From the cell containing the given text, extract its center point as (X, Y) coordinate. 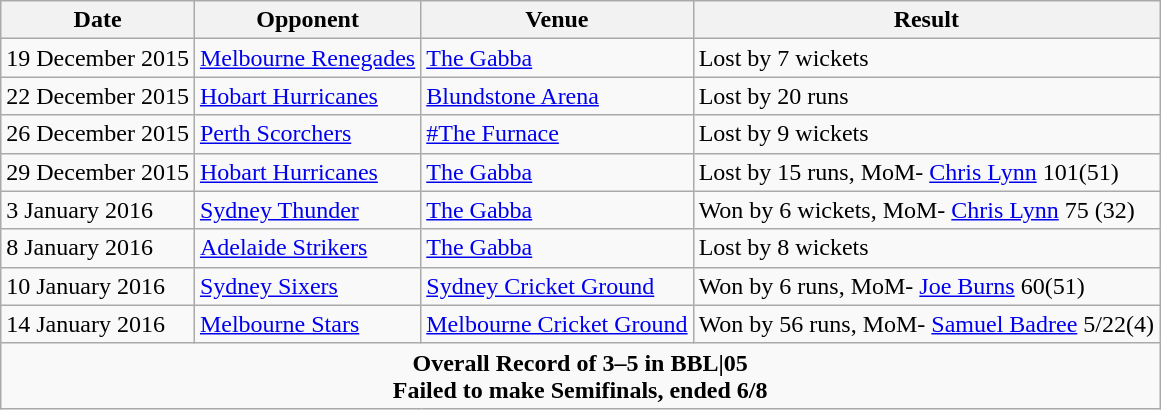
Sydney Thunder (307, 210)
Lost by 15 runs, MoM- Chris Lynn 101(51) (926, 172)
29 December 2015 (98, 172)
Lost by 8 wickets (926, 248)
Won by 6 runs, MoM- Joe Burns 60(51) (926, 286)
Lost by 7 wickets (926, 58)
Lost by 20 runs (926, 96)
Lost by 9 wickets (926, 134)
8 January 2016 (98, 248)
Opponent (307, 20)
26 December 2015 (98, 134)
Blundstone Arena (557, 96)
Won by 6 wickets, MoM- Chris Lynn 75 (32) (926, 210)
19 December 2015 (98, 58)
Overall Record of 3–5 in BBL|05Failed to make Semifinals, ended 6/8 (580, 376)
Perth Scorchers (307, 134)
Melbourne Cricket Ground (557, 324)
Venue (557, 20)
10 January 2016 (98, 286)
Sydney Sixers (307, 286)
Result (926, 20)
#The Furnace (557, 134)
Melbourne Stars (307, 324)
Melbourne Renegades (307, 58)
14 January 2016 (98, 324)
Sydney Cricket Ground (557, 286)
3 January 2016 (98, 210)
Date (98, 20)
Won by 56 runs, MoM- Samuel Badree 5/22(4) (926, 324)
22 December 2015 (98, 96)
Adelaide Strikers (307, 248)
